Search for the cell housing the specified text and yield its (x, y) center coordinate. 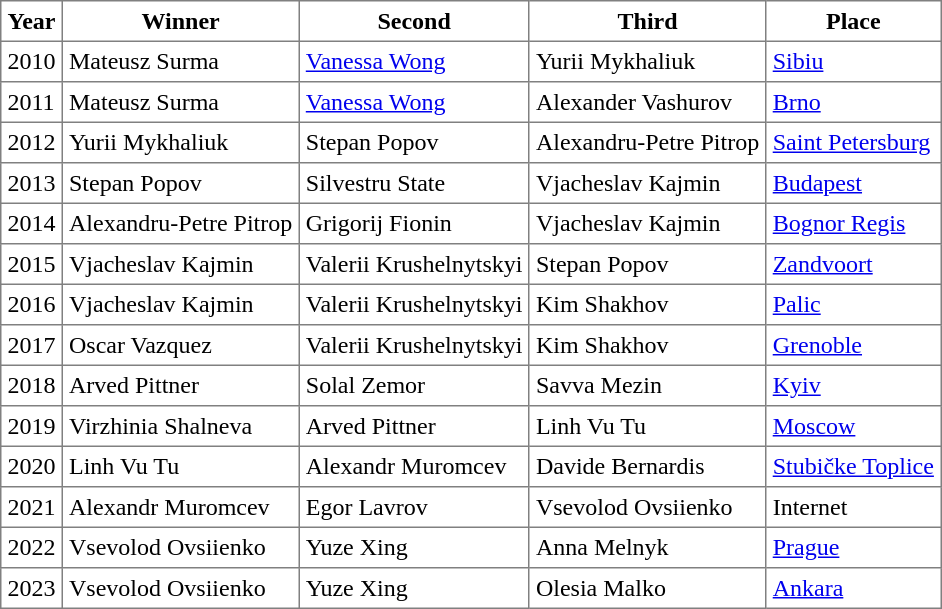
Palic (854, 304)
Sibiu (854, 61)
Prague (854, 547)
Bognor Regis (854, 223)
2020 (32, 466)
2021 (32, 507)
2017 (32, 345)
Solal Zemor (414, 385)
Silvestru State (414, 183)
Anna Melnyk (648, 547)
2019 (32, 426)
Second (414, 21)
2015 (32, 264)
Stubičke Toplice (854, 466)
Third (648, 21)
Internet (854, 507)
Grigorij Fionin (414, 223)
Winner (180, 21)
Davide Bernardis (648, 466)
Virzhinia Shalneva (180, 426)
2018 (32, 385)
Savva Mezin (648, 385)
2013 (32, 183)
Saint Petersburg (854, 142)
2014 (32, 223)
Grenoble (854, 345)
Budapest (854, 183)
Olesia Malko (648, 588)
2011 (32, 102)
Ankara (854, 588)
Place (854, 21)
Oscar Vazquez (180, 345)
2023 (32, 588)
Brno (854, 102)
2012 (32, 142)
Egor Lavrov (414, 507)
Year (32, 21)
2016 (32, 304)
Moscow (854, 426)
2022 (32, 547)
2010 (32, 61)
Zandvoort (854, 264)
Alexander Vashurov (648, 102)
Kyiv (854, 385)
